Search for the cell housing the specified text and yield its [x, y] center coordinate. 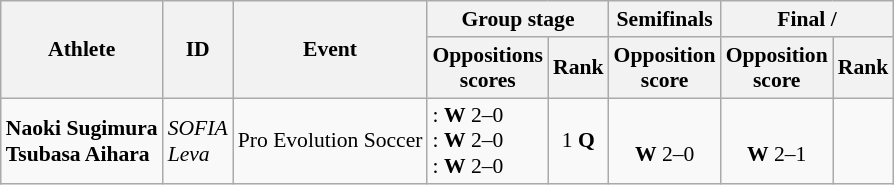
: W 2–0: W 2–0: W 2–0 [488, 142]
W 2–1 [777, 142]
Athlete [82, 50]
W 2–0 [665, 142]
Pro Evolution Soccer [330, 142]
Event [330, 50]
SOFIALeva [198, 142]
Naoki SugimuraTsubasa Aihara [82, 142]
Semifinals [665, 19]
1 Q [578, 142]
Group stage [518, 19]
Final / [808, 19]
Oppositions scores [488, 68]
ID [198, 50]
